Detect which cell encompasses the target text, then output its (X, Y) center coordinate. 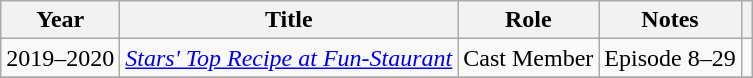
Year (60, 20)
Title (289, 20)
Episode 8–29 (670, 58)
Stars' Top Recipe at Fun-Staurant (289, 58)
2019–2020 (60, 58)
Role (528, 20)
Notes (670, 20)
Cast Member (528, 58)
